Find where the given text appears and provide that cell's center as [X, Y] coordinate. 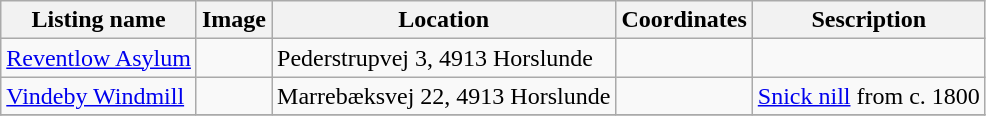
Coordinates [684, 20]
Listing name [99, 20]
Location [444, 20]
Image [234, 20]
Pederstrupvej 3, 4913 Horslunde [444, 58]
Marrebæksvej 22, 4913 Horslunde [444, 96]
Reventlow Asylum [99, 58]
Sescription [868, 20]
Snick nill from c. 1800 [868, 96]
Vindeby Windmill [99, 96]
